Output the [X, Y] coordinate of the center of the cell containing the given text.  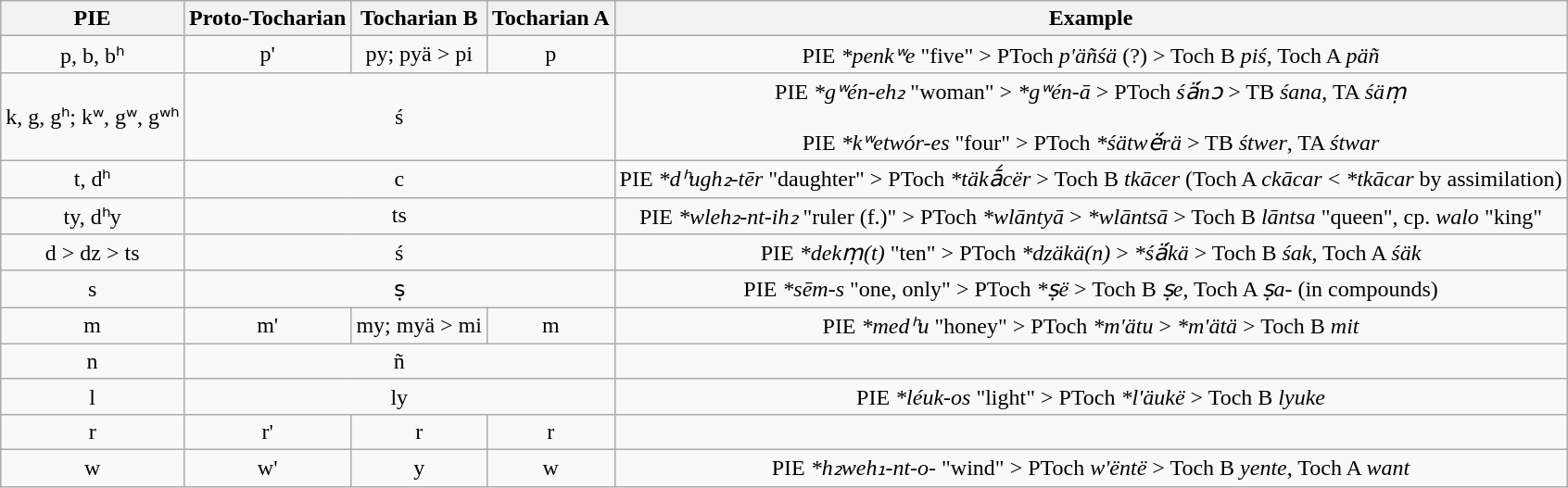
PIE *sēm-s "one, only" > PToch *ṣë > Toch B ṣe, Toch A ṣa- (in compounds) [1091, 289]
PIE *medʰu "honey" > PToch *m'ätu > *m'ätä > Toch B mit [1091, 326]
PIE *dʰugh₂-tēr "daughter" > PToch *täkā́cër > Toch B tkācer (Toch A ckācar < *tkācar by assimilation) [1091, 179]
PIE *h₂weh₁-nt-o- "wind" > PToch w'ëntë > Toch B yente, Toch A want [1091, 468]
ṣ [398, 289]
p [550, 55]
PIE *penkʷe "five" > PToch p'äñśä (?) > Toch B piś, Toch A päñ [1091, 55]
ñ [398, 361]
Proto-Tocharian [267, 19]
ly [398, 396]
PIE *dekṃ(t) "ten" > PToch *dzäkä(n) > *śä́kä > Toch B śak, Toch A śäk [1091, 253]
y [419, 468]
PIE *gʷén-eh₂ "woman" > *gʷén-ā > PToch śä́nɔ > TB śana, TA śäṃPIE *kʷetwór-es "four" > PToch *śätwë́rä > TB śtwer, TA śtwar [1091, 117]
py; pyä > pi [419, 55]
l [93, 396]
k, g, gʰ; kʷ, gʷ, gʷʰ [93, 117]
p' [267, 55]
Example [1091, 19]
PIE *léuk-os "light" > PToch *l'äukë > Toch B lyuke [1091, 396]
t, dʰ [93, 179]
d > dz > ts [93, 253]
r' [267, 432]
c [398, 179]
p, b, bʰ [93, 55]
m' [267, 326]
s [93, 289]
ty, dʰy [93, 216]
w' [267, 468]
Tocharian B [419, 19]
PIE [93, 19]
n [93, 361]
Tocharian A [550, 19]
ts [398, 216]
PIE *wleh₂-nt-ih₂ "ruler (f.)" > PToch *wlāntyā > *wlāntsā > Toch B lāntsa "queen", cp. walo "king" [1091, 216]
my; myä > mi [419, 326]
